For the text-containing cell, return its midpoint in [X, Y] coordinate format. 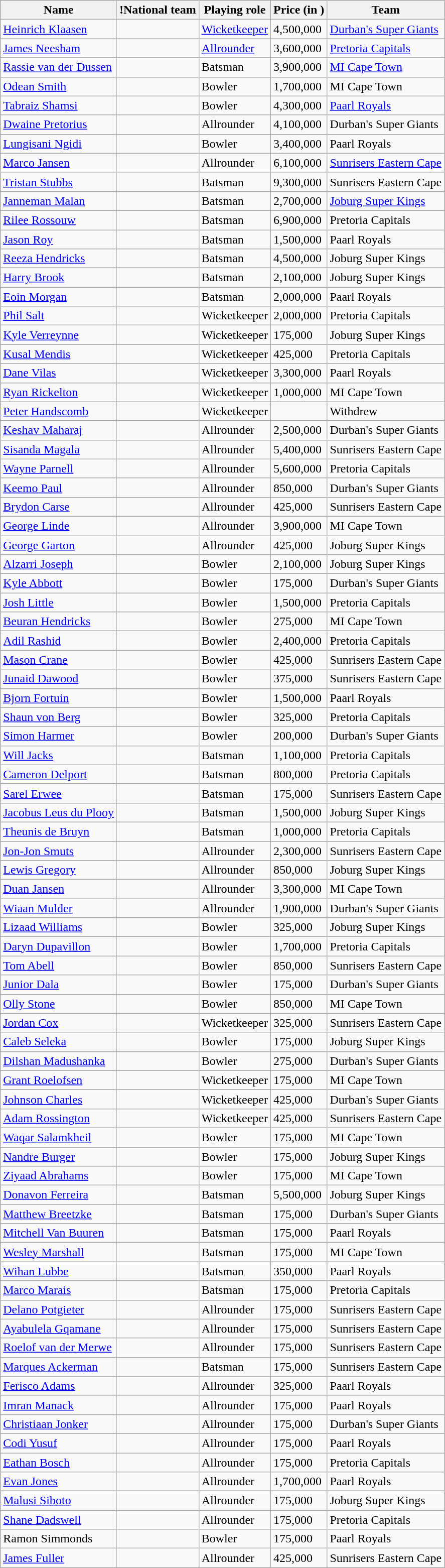
Josh Little [59, 602]
Rassie van der Dussen [59, 67]
Wesley Marshall [59, 1252]
!National team [158, 10]
Wiaan Mulder [59, 908]
Evan Jones [59, 1482]
6,100,000 [299, 163]
Lewis Gregory [59, 870]
Cameron Delport [59, 774]
375,000 [299, 679]
Wayne Parnell [59, 468]
800,000 [299, 774]
Beuran Hendricks [59, 622]
Reeza Hendricks [59, 259]
Eoin Morgan [59, 297]
Shaun von Berg [59, 717]
Sarel Erwee [59, 793]
Wihan Lubbe [59, 1271]
Junaid Dawood [59, 679]
2,300,000 [299, 851]
3,600,000 [299, 48]
5,400,000 [299, 449]
Grant Roelofsen [59, 1080]
5,500,000 [299, 1195]
Codi Yusuf [59, 1443]
Playing role [235, 10]
Heinrich Klaasen [59, 29]
2,500,000 [299, 430]
Tristan Stubbs [59, 182]
Ferisco Adams [59, 1386]
Marco Jansen [59, 163]
Name [59, 10]
Keemo Paul [59, 488]
6,900,000 [299, 220]
Dwaine Pretorius [59, 125]
Harry Brook [59, 278]
Jordan Cox [59, 1023]
Dilshan Madushanka [59, 1061]
Ryan Rickelton [59, 392]
4,300,000 [299, 105]
5,600,000 [299, 468]
Phil Salt [59, 316]
Malusi Siboto [59, 1501]
Shane Dadswell [59, 1520]
Rilee Rossouw [59, 220]
Peter Handscomb [59, 411]
Lungisani Ngidi [59, 144]
Matthew Breetzke [59, 1214]
Kyle Verreynne [59, 335]
Jacobus Leus du Plooy [59, 812]
1,900,000 [299, 908]
Mitchell Van Buuren [59, 1233]
Ramon Simmonds [59, 1539]
Donavon Ferreira [59, 1195]
4,100,000 [299, 125]
Brydon Carse [59, 507]
Delano Potgieter [59, 1309]
Sisanda Magala [59, 449]
George Linde [59, 526]
Theunis de Bruyn [59, 831]
Marques Ackerman [59, 1367]
2,400,000 [299, 641]
3,400,000 [299, 144]
Kusal Mendis [59, 354]
Bjorn Fortuin [59, 698]
Caleb Seleka [59, 1042]
Adam Rossington [59, 1118]
9,300,000 [299, 182]
Junior Dala [59, 985]
Dane Vilas [59, 373]
Will Jacks [59, 755]
1,100,000 [299, 755]
Simon Harmer [59, 736]
Kyle Abbott [59, 583]
Daryn Dupavillon [59, 946]
Jason Roy [59, 239]
Christiaan Jonker [59, 1424]
Duan Jansen [59, 889]
Roelof van der Merwe [59, 1348]
George Garton [59, 545]
Adil Rashid [59, 641]
Price (in ) [299, 10]
James Fuller [59, 1558]
350,000 [299, 1271]
Olly Stone [59, 1004]
Eathan Bosch [59, 1463]
Tom Abell [59, 966]
Tabraiz Shamsi [59, 105]
Jon-Jon Smuts [59, 851]
Nandre Burger [59, 1156]
Keshav Maharaj [59, 430]
Ayabulela Gqamane [59, 1329]
Team [386, 10]
Mason Crane [59, 660]
Ziyaad Abrahams [59, 1176]
Janneman Malan [59, 201]
Withdrew [386, 411]
Johnson Charles [59, 1099]
James Neesham [59, 48]
Waqar Salamkheil [59, 1137]
Odean Smith [59, 86]
Lizaad Williams [59, 927]
2,700,000 [299, 201]
200,000 [299, 736]
Marco Marais [59, 1290]
Alzarri Joseph [59, 564]
Imran Manack [59, 1405]
